Find where the given text appears and provide that cell's center as [X, Y] coordinate. 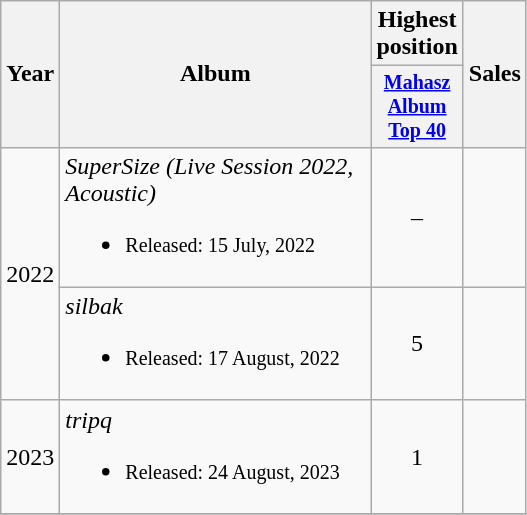
Mahasz Album Top 40 [417, 106]
Sales [494, 74]
Highestposition [417, 34]
Year [30, 74]
tripqReleased: 24 August, 2023 [216, 456]
2022 [30, 274]
1 [417, 456]
2023 [30, 456]
– [417, 217]
SuperSize (Live Session 2022, Acoustic)Released: 15 July, 2022 [216, 217]
silbakReleased: 17 August, 2022 [216, 344]
Album [216, 74]
5 [417, 344]
